Return [X, Y] of the center of cell containing provided text 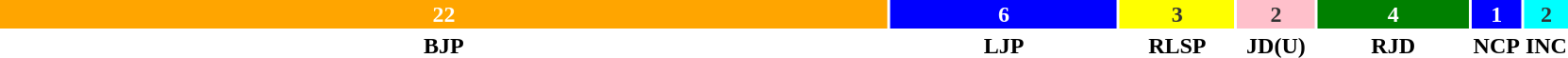
22 [443, 14]
1 [1496, 14]
3 [1177, 14]
4 [1393, 14]
6 [1004, 14]
